Find where the given text appears and provide that cell's center as [x, y] coordinate. 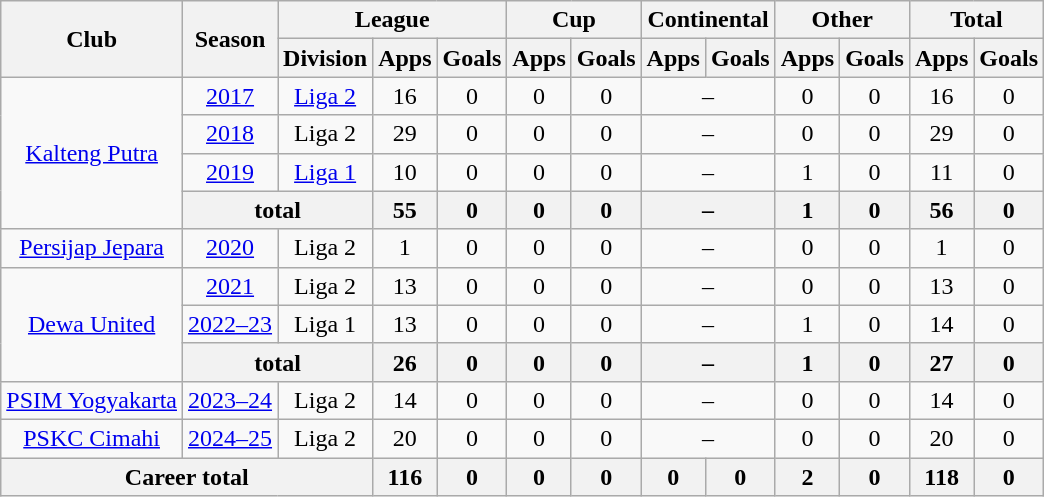
116 [405, 477]
2021 [230, 286]
56 [941, 210]
2017 [230, 96]
118 [941, 477]
PSIM Yogyakarta [92, 400]
Dewa United [92, 324]
2018 [230, 134]
Club [92, 39]
Continental [708, 20]
2020 [230, 248]
2 [807, 477]
2024–25 [230, 438]
2023–24 [230, 400]
Cup [574, 20]
Season [230, 39]
27 [941, 362]
Other [842, 20]
PSKC Cimahi [92, 438]
League [392, 20]
Total [976, 20]
2022–23 [230, 324]
Career total [187, 477]
10 [405, 172]
11 [941, 172]
26 [405, 362]
Division [326, 58]
Kalteng Putra [92, 153]
Persijap Jepara [92, 248]
2019 [230, 172]
55 [405, 210]
